Scan for the cell matching the given text and deliver its [x, y] coordinate at center. 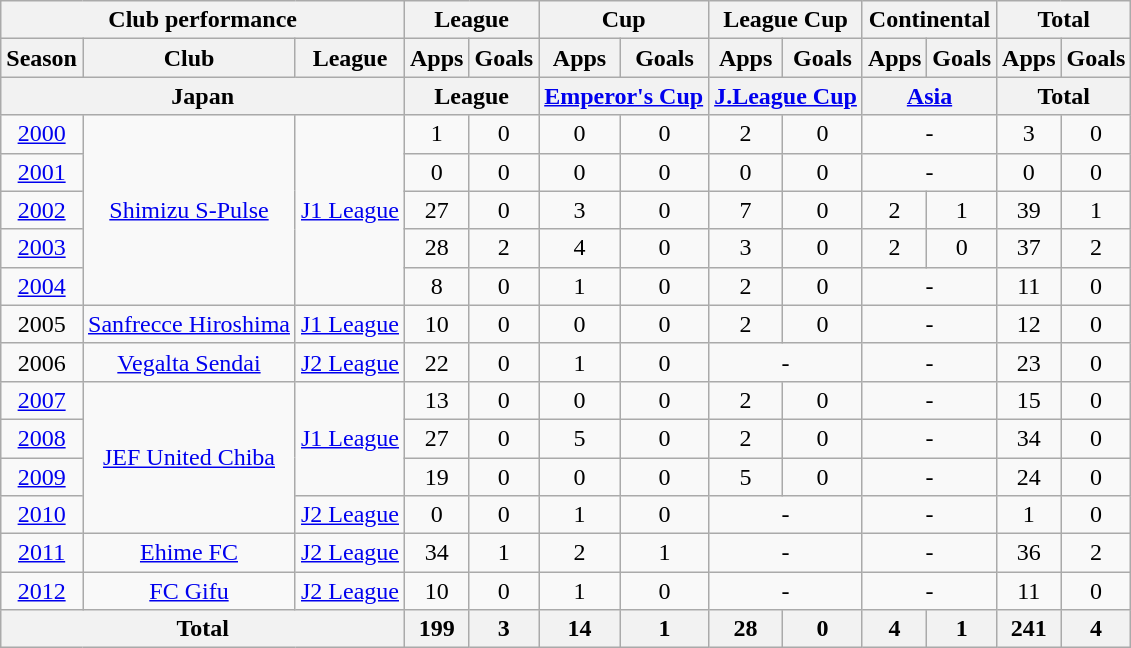
Continental [929, 20]
23 [1029, 362]
7 [746, 210]
12 [1029, 324]
39 [1029, 210]
36 [1029, 553]
2005 [42, 324]
Emperor's Cup [624, 96]
24 [1029, 477]
Season [42, 58]
2012 [42, 591]
J.League Cup [786, 96]
2009 [42, 477]
2010 [42, 515]
241 [1029, 629]
Cup [624, 20]
2002 [42, 210]
2011 [42, 553]
2001 [42, 172]
League Cup [786, 20]
2004 [42, 286]
Vegalta Sendai [188, 362]
Sanfrecce Hiroshima [188, 324]
8 [437, 286]
Asia [929, 96]
37 [1029, 248]
2008 [42, 438]
Club performance [203, 20]
19 [437, 477]
2007 [42, 400]
FC Gifu [188, 591]
Ehime FC [188, 553]
15 [1029, 400]
JEF United Chiba [188, 457]
Club [188, 58]
199 [437, 629]
2000 [42, 134]
Japan [203, 96]
14 [580, 629]
13 [437, 400]
Shimizu S-Pulse [188, 210]
2006 [42, 362]
22 [437, 362]
2003 [42, 248]
